Scan for the cell matching the given text and deliver its (X, Y) coordinate at center. 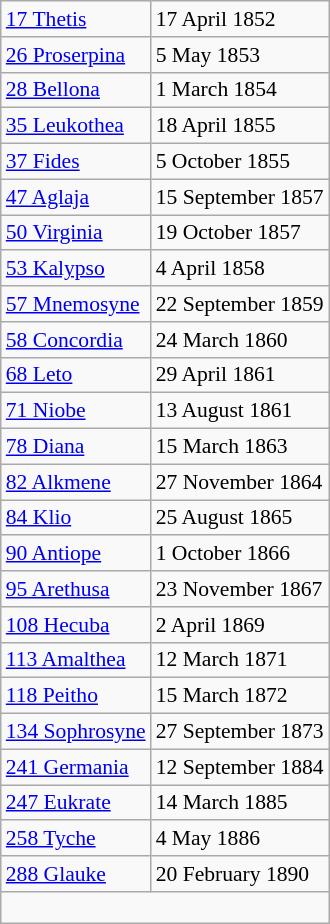
1 October 1866 (240, 554)
25 August 1865 (240, 518)
113 Amalthea (76, 660)
17 Thetis (76, 19)
14 March 1885 (240, 803)
288 Glauke (76, 874)
17 April 1852 (240, 19)
258 Tyche (76, 839)
12 March 1871 (240, 660)
95 Arethusa (76, 589)
50 Virginia (76, 233)
13 August 1861 (240, 411)
108 Hecuba (76, 625)
28 Bellona (76, 90)
26 Proserpina (76, 55)
15 March 1863 (240, 447)
134 Sophrosyne (76, 732)
71 Niobe (76, 411)
1 March 1854 (240, 90)
90 Antiope (76, 554)
5 October 1855 (240, 162)
22 September 1859 (240, 304)
68 Leto (76, 375)
47 Aglaja (76, 197)
82 Alkmene (76, 482)
15 September 1857 (240, 197)
23 November 1867 (240, 589)
78 Diana (76, 447)
35 Leukothea (76, 126)
4 April 1858 (240, 269)
29 April 1861 (240, 375)
19 October 1857 (240, 233)
18 April 1855 (240, 126)
57 Mnemosyne (76, 304)
37 Fides (76, 162)
27 November 1864 (240, 482)
2 April 1869 (240, 625)
12 September 1884 (240, 767)
53 Kalypso (76, 269)
20 February 1890 (240, 874)
247 Eukrate (76, 803)
24 March 1860 (240, 340)
27 September 1873 (240, 732)
84 Klio (76, 518)
241 Germania (76, 767)
15 March 1872 (240, 696)
118 Peitho (76, 696)
58 Concordia (76, 340)
4 May 1886 (240, 839)
5 May 1853 (240, 55)
